Detect which cell encompasses the target text, then output its [x, y] center coordinate. 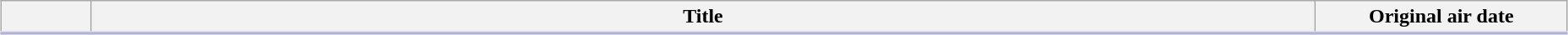
Title [703, 17]
Original air date [1441, 17]
